Pinpoint the cell where the given text exists, returning its (X, Y) midpoint coordinate. 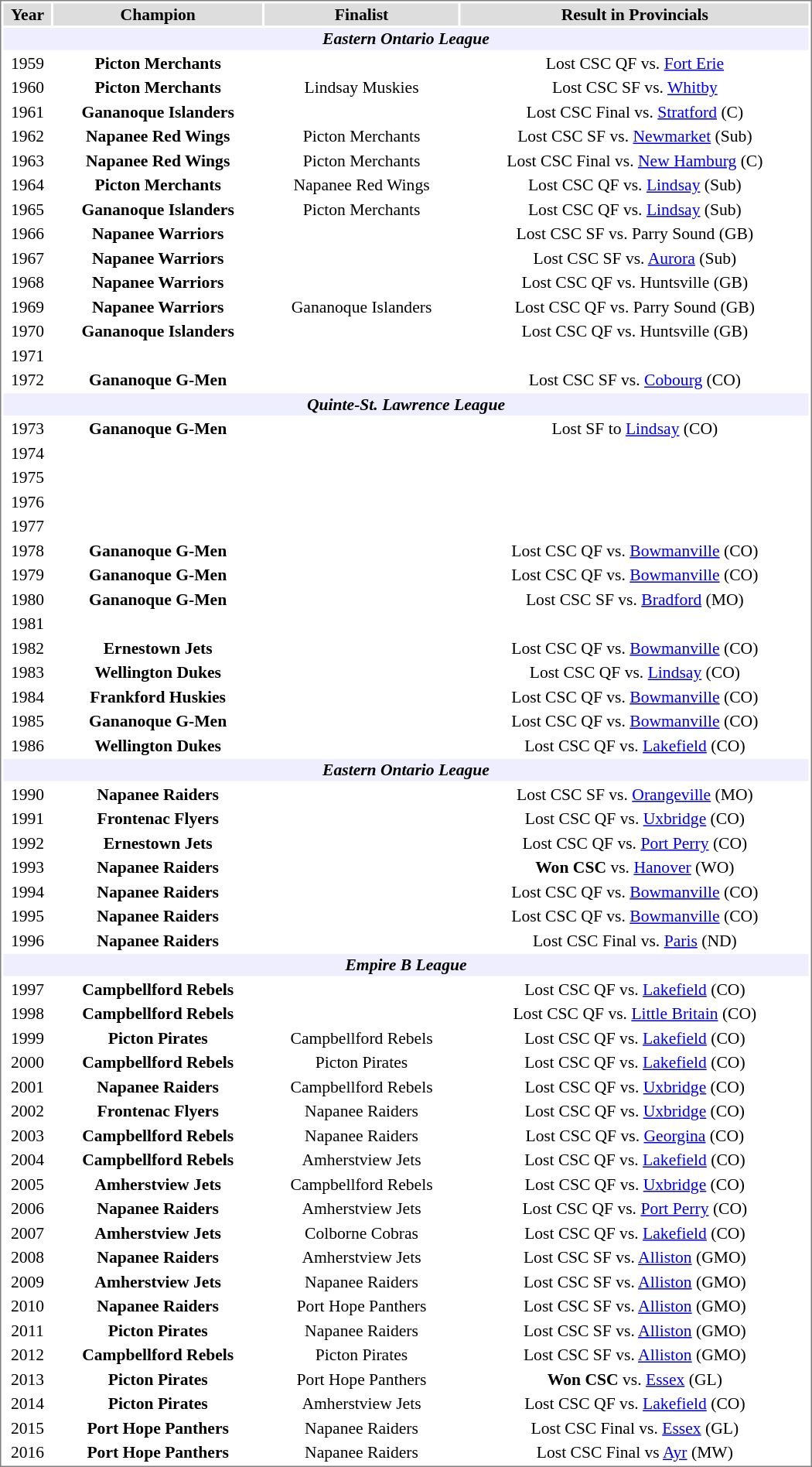
2001 (27, 1086)
1965 (27, 209)
Lost CSC Final vs. Stratford (C) (634, 111)
Result in Provincials (634, 14)
Lost CSC QF vs. Little Britain (CO) (634, 1014)
1969 (27, 306)
Lost CSC SF vs. Whitby (634, 87)
1963 (27, 161)
2006 (27, 1209)
Colborne Cobras (362, 1233)
Frankford Huskies (158, 696)
2008 (27, 1257)
1977 (27, 526)
1974 (27, 453)
1978 (27, 551)
Won CSC vs. Essex (GL) (634, 1379)
Lost CSC QF vs. Fort Erie (634, 63)
Empire B League (405, 965)
1990 (27, 794)
1961 (27, 111)
Champion (158, 14)
Lindsay Muskies (362, 87)
2010 (27, 1306)
Finalist (362, 14)
2016 (27, 1452)
Lost CSC SF vs. Orangeville (MO) (634, 794)
1975 (27, 477)
2002 (27, 1111)
1970 (27, 331)
2009 (27, 1281)
1968 (27, 282)
Lost CSC SF vs. Cobourg (CO) (634, 380)
1971 (27, 356)
Lost CSC Final vs. New Hamburg (C) (634, 161)
1966 (27, 234)
1986 (27, 746)
1985 (27, 721)
1997 (27, 989)
2003 (27, 1136)
2012 (27, 1355)
Lost CSC Final vs. Essex (GL) (634, 1428)
1994 (27, 891)
Won CSC vs. Hanover (WO) (634, 867)
Quinte-St. Lawrence League (405, 404)
1998 (27, 1014)
2013 (27, 1379)
2004 (27, 1160)
1979 (27, 575)
Lost CSC SF vs. Parry Sound (GB) (634, 234)
2015 (27, 1428)
2005 (27, 1184)
1962 (27, 136)
2000 (27, 1062)
1976 (27, 501)
1967 (27, 258)
1981 (27, 624)
Lost CSC SF vs. Bradford (MO) (634, 599)
2011 (27, 1331)
1996 (27, 941)
1964 (27, 185)
1984 (27, 696)
1983 (27, 672)
1980 (27, 599)
1959 (27, 63)
Lost CSC Final vs Ayr (MW) (634, 1452)
Lost CSC QF vs. Parry Sound (GB) (634, 306)
Lost SF to Lindsay (CO) (634, 429)
1972 (27, 380)
Lost CSC SF vs. Aurora (Sub) (634, 258)
Lost CSC QF vs. Georgina (CO) (634, 1136)
1993 (27, 867)
1960 (27, 87)
1973 (27, 429)
2014 (27, 1404)
Lost CSC QF vs. Lindsay (CO) (634, 672)
1991 (27, 819)
2007 (27, 1233)
Year (27, 14)
Lost CSC Final vs. Paris (ND) (634, 941)
1992 (27, 843)
1982 (27, 648)
1995 (27, 916)
Lost CSC SF vs. Newmarket (Sub) (634, 136)
1999 (27, 1038)
